Return (X, Y) of the center of cell containing provided text 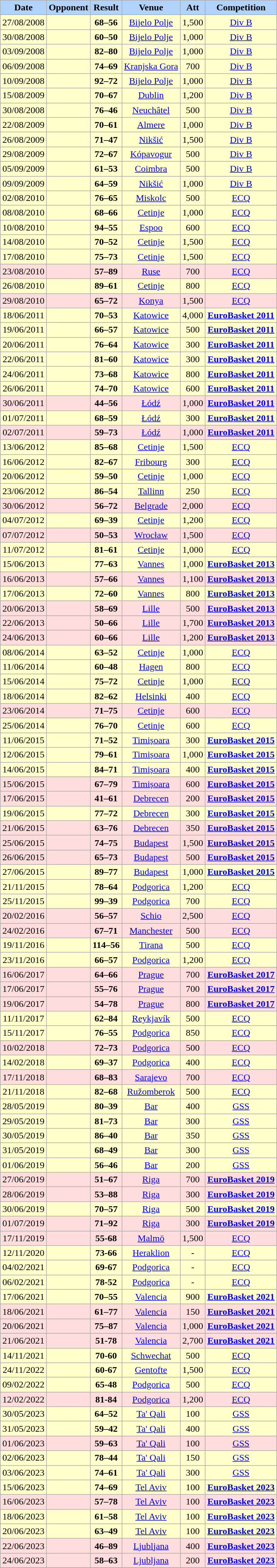
27/06/2019 (23, 1180)
51–67 (106, 1180)
70–53 (106, 315)
19/06/2017 (23, 1004)
59–50 (106, 476)
74–75 (106, 843)
09/02/2022 (23, 1385)
82–62 (106, 696)
24/06/2023 (23, 1560)
Result (106, 8)
30/06/2012 (23, 506)
86–54 (106, 491)
23/06/2014 (23, 711)
69–39 (106, 520)
2,500 (192, 916)
Helsinki (151, 696)
15/11/2017 (23, 1033)
11/11/2017 (23, 1018)
74–70 (106, 388)
59–42 (106, 1429)
57–66 (106, 579)
62–84 (106, 1018)
69–37 (106, 1062)
64–59 (106, 184)
27/06/2015 (23, 872)
Manchester (151, 931)
54–78 (106, 1004)
250 (192, 491)
89–61 (106, 286)
20/06/2011 (23, 344)
26/06/2015 (23, 857)
Reykjavík (151, 1018)
22/06/2011 (23, 359)
68–59 (106, 418)
900 (192, 1297)
81–60 (106, 359)
22/06/2023 (23, 1546)
Belgrade (151, 506)
67–79 (106, 784)
24/06/2011 (23, 374)
4,000 (192, 315)
14/06/2015 (23, 769)
16/06/2023 (23, 1502)
56–46 (106, 1165)
Venue (151, 8)
50–66 (106, 623)
11/06/2015 (23, 740)
65–72 (106, 301)
17/06/2013 (23, 593)
12/06/2015 (23, 755)
29/08/2009 (23, 154)
67–71 (106, 931)
11/06/2014 (23, 667)
84–71 (106, 769)
20/06/2012 (23, 476)
1,700 (192, 623)
86–40 (106, 1136)
80–39 (106, 1106)
Dublin (151, 95)
14/08/2010 (23, 242)
70–52 (106, 242)
Opponent (68, 8)
12/11/2020 (23, 1253)
07/07/2012 (23, 535)
Hagen (151, 667)
Miskolc (151, 198)
70–67 (106, 95)
Kranjska Gora (151, 66)
68–56 (106, 22)
1,100 (192, 579)
28/06/2019 (23, 1194)
Schwechat (151, 1355)
02/07/2011 (23, 433)
01/07/2011 (23, 418)
02/08/2010 (23, 198)
25/11/2015 (23, 901)
Wrocław (151, 535)
23/08/2010 (23, 271)
78-52 (106, 1282)
30/05/2019 (23, 1136)
Tirana (151, 945)
06/02/2021 (23, 1282)
Att (192, 8)
71–75 (106, 711)
16/06/2013 (23, 579)
03/06/2023 (23, 1473)
76–46 (106, 110)
Coimbra (151, 169)
Date (23, 8)
03/09/2008 (23, 52)
17/06/2015 (23, 799)
60–48 (106, 667)
08/06/2014 (23, 652)
30/06/2019 (23, 1209)
11/07/2012 (23, 550)
14/11/2021 (23, 1355)
64–52 (106, 1414)
94–55 (106, 227)
31/05/2019 (23, 1150)
79–61 (106, 755)
53–88 (106, 1194)
85–68 (106, 447)
Ružomberok (151, 1092)
04/02/2021 (23, 1267)
22/08/2009 (23, 125)
2,700 (192, 1341)
2,000 (192, 506)
26/06/2011 (23, 388)
76–65 (106, 198)
24/11/2022 (23, 1370)
15/06/2023 (23, 1487)
Espoo (151, 227)
30/05/2023 (23, 1414)
65-48 (106, 1385)
Gentofte (151, 1370)
17/08/2010 (23, 257)
18/06/2021 (23, 1311)
Ruse (151, 271)
74–61 (106, 1473)
77–72 (106, 813)
Fribourg (151, 462)
01/07/2019 (23, 1224)
81–73 (106, 1121)
63–49 (106, 1531)
69-67 (106, 1267)
57–78 (106, 1502)
Kópavogur (151, 154)
17/06/2017 (23, 989)
21/11/2015 (23, 886)
10/08/2010 (23, 227)
71–47 (106, 139)
30/06/2011 (23, 403)
25/06/2015 (23, 843)
14/02/2018 (23, 1062)
63–52 (106, 652)
58–69 (106, 608)
21/06/2021 (23, 1341)
26/08/2010 (23, 286)
21/06/2015 (23, 828)
16/06/2012 (23, 462)
55-68 (106, 1238)
73–68 (106, 374)
27/08/2008 (23, 22)
65–73 (106, 857)
01/06/2023 (23, 1443)
41–61 (106, 799)
Heraklion (151, 1253)
72–60 (106, 593)
23/11/2016 (23, 960)
22/06/2013 (23, 623)
60–66 (106, 637)
51-78 (106, 1341)
57–89 (106, 271)
78–64 (106, 886)
63–76 (106, 828)
61–53 (106, 169)
75–73 (106, 257)
50–53 (106, 535)
59–63 (106, 1443)
15/06/2013 (23, 564)
29/08/2010 (23, 301)
89–77 (106, 872)
15/06/2014 (23, 682)
Konya (151, 301)
82–67 (106, 462)
60–50 (106, 37)
18/06/2023 (23, 1516)
24/06/2013 (23, 637)
16/06/2017 (23, 975)
20/06/2023 (23, 1531)
99–39 (106, 901)
Neuchâtel (151, 110)
19/06/2015 (23, 813)
17/11/2018 (23, 1077)
18/06/2014 (23, 696)
56–72 (106, 506)
850 (192, 1033)
26/08/2009 (23, 139)
Almere (151, 125)
08/08/2010 (23, 213)
46–89 (106, 1546)
28/05/2019 (23, 1106)
70-60 (106, 1355)
76–70 (106, 725)
12/02/2022 (23, 1399)
68–66 (106, 213)
19/11/2016 (23, 945)
59–73 (106, 433)
25/06/2014 (23, 725)
68–83 (106, 1077)
31/05/2023 (23, 1429)
23/06/2012 (23, 491)
24/02/2016 (23, 931)
68–49 (106, 1150)
09/09/2009 (23, 184)
61–77 (106, 1311)
Malmö (151, 1238)
92–72 (106, 81)
73-66 (106, 1253)
02/06/2023 (23, 1458)
82–68 (106, 1092)
75–72 (106, 682)
20/02/2016 (23, 916)
Competition (241, 8)
61–58 (106, 1516)
72–73 (106, 1048)
81–61 (106, 550)
01/06/2019 (23, 1165)
05/09/2009 (23, 169)
44–56 (106, 403)
114–56 (106, 945)
Tallinn (151, 491)
Sarajevo (151, 1077)
64–66 (106, 975)
75–87 (106, 1326)
20/06/2021 (23, 1326)
29/05/2019 (23, 1121)
71–52 (106, 740)
13/06/2012 (23, 447)
82–80 (106, 52)
15/08/2009 (23, 95)
72–67 (106, 154)
77–63 (106, 564)
70–57 (106, 1209)
76–55 (106, 1033)
06/09/2008 (23, 66)
04/07/2012 (23, 520)
81-84 (106, 1399)
Schio (151, 916)
17/06/2021 (23, 1297)
70–55 (106, 1297)
18/06/2011 (23, 315)
15/06/2015 (23, 784)
71–92 (106, 1224)
56–57 (106, 916)
10/02/2018 (23, 1048)
19/06/2011 (23, 330)
76–64 (106, 344)
55–76 (106, 989)
60-67 (106, 1370)
17/11/2019 (23, 1238)
78–44 (106, 1458)
20/06/2013 (23, 608)
10/09/2008 (23, 81)
21/11/2018 (23, 1092)
70–61 (106, 125)
58–63 (106, 1560)
